Locate the cell with the specified text and output its [x, y] center coordinate. 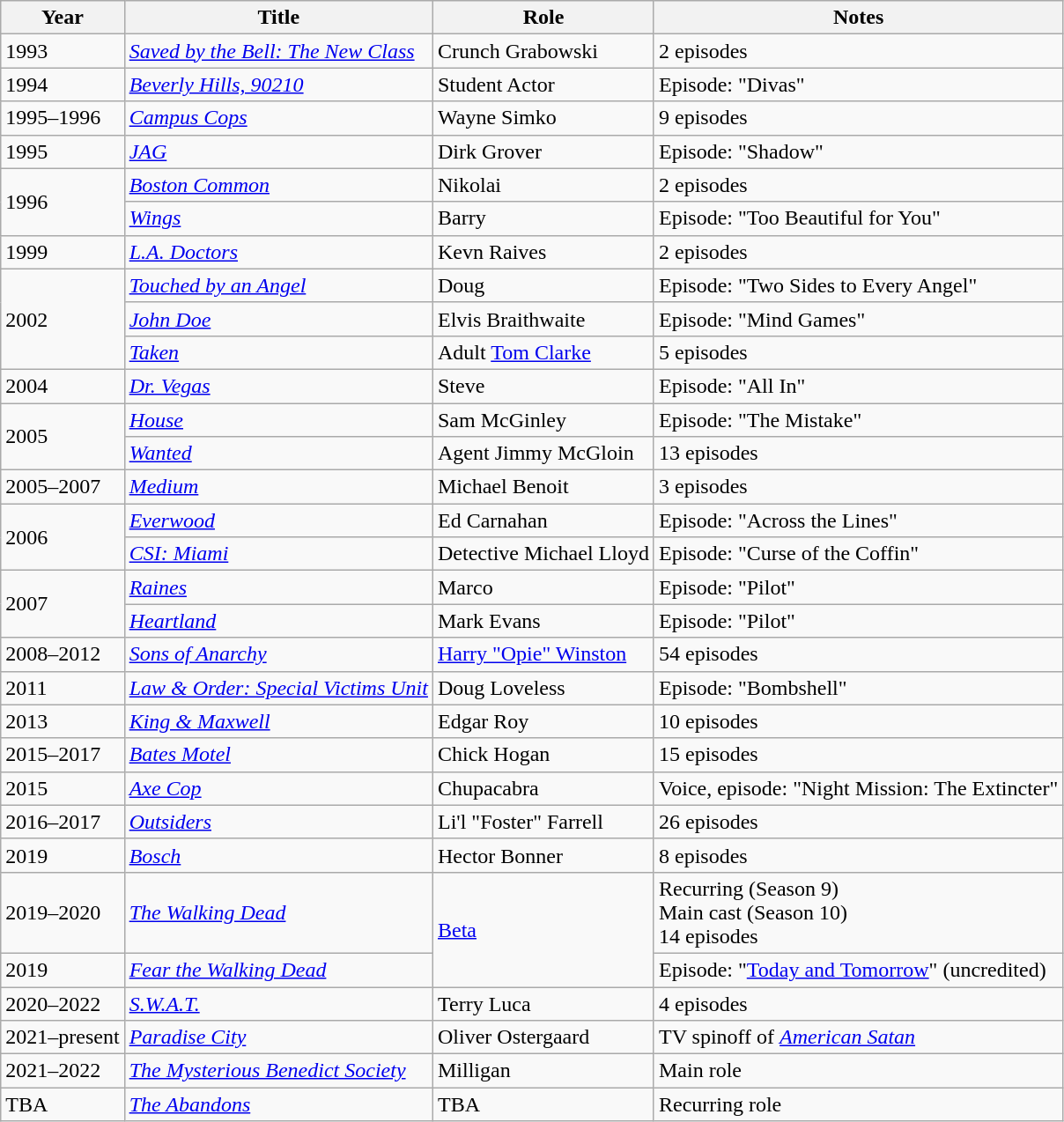
1995 [63, 151]
1996 [63, 202]
Edgar Roy [543, 721]
Ed Carnahan [543, 520]
Agent Jimmy McGloin [543, 454]
Outsiders [278, 822]
5 episodes [858, 352]
Episode: "Bombshell" [858, 688]
Wings [278, 218]
Fear the Walking Dead [278, 970]
Episode: "Curse of the Coffin" [858, 554]
Raines [278, 587]
The Mysterious Benedict Society [278, 1071]
Dr. Vegas [278, 386]
Paradise City [278, 1037]
Sons of Anarchy [278, 654]
Episode: "Mind Games" [858, 319]
26 episodes [858, 822]
2011 [63, 688]
Chupacabra [543, 788]
2015 [63, 788]
Kevn Raives [543, 252]
2007 [63, 604]
1993 [63, 51]
Axe Cop [278, 788]
Law & Order: Special Victims Unit [278, 688]
13 episodes [858, 454]
The Abandons [278, 1104]
Title [278, 18]
Oliver Ostergaard [543, 1037]
2005–2007 [63, 487]
Main role [858, 1071]
Episode: "Shadow" [858, 151]
Episode: "Across the Lines" [858, 520]
S.W.A.T. [278, 1003]
2002 [63, 319]
2021–2022 [63, 1071]
Detective Michael Lloyd [543, 554]
Episode: "Too Beautiful for You" [858, 218]
John Doe [278, 319]
2021–present [63, 1037]
1995–1996 [63, 118]
Hector Bonner [543, 855]
Episode: "Two Sides to Every Angel" [858, 285]
Steve [543, 386]
Elvis Braithwaite [543, 319]
Everwood [278, 520]
Milligan [543, 1071]
JAG [278, 151]
15 episodes [858, 755]
Crunch Grabowski [543, 51]
Bosch [278, 855]
Touched by an Angel [278, 285]
2008–2012 [63, 654]
Recurring role [858, 1104]
Chick Hogan [543, 755]
2013 [63, 721]
Student Actor [543, 85]
9 episodes [858, 118]
Boston Common [278, 185]
Li'l "Foster" Farrell [543, 822]
Recurring (Season 9)Main cast (Season 10)14 episodes [858, 912]
Terry Luca [543, 1003]
Mark Evans [543, 621]
Dirk Grover [543, 151]
Wayne Simko [543, 118]
King & Maxwell [278, 721]
Doug [543, 285]
3 episodes [858, 487]
2015–2017 [63, 755]
Doug Loveless [543, 688]
2005 [63, 437]
Bates Motel [278, 755]
2016–2017 [63, 822]
Episode: "The Mistake" [858, 420]
Marco [543, 587]
Notes [858, 18]
TV spinoff of American Satan [858, 1037]
2006 [63, 537]
Role [543, 18]
2020–2022 [63, 1003]
1999 [63, 252]
Barry [543, 218]
CSI: Miami [278, 554]
Episode: "Divas" [858, 85]
Voice, episode: "Night Mission: The Extincter" [858, 788]
Michael Benoit [543, 487]
Campus Cops [278, 118]
Taken [278, 352]
Heartland [278, 621]
L.A. Doctors [278, 252]
Adult Tom Clarke [543, 352]
Sam McGinley [543, 420]
Nikolai [543, 185]
Episode: "All In" [858, 386]
2019–2020 [63, 912]
Beta [543, 929]
2004 [63, 386]
4 episodes [858, 1003]
Beverly Hills, 90210 [278, 85]
1994 [63, 85]
Year [63, 18]
Saved by the Bell: The New Class [278, 51]
Wanted [278, 454]
54 episodes [858, 654]
8 episodes [858, 855]
Harry "Opie" Winston [543, 654]
The Walking Dead [278, 912]
Medium [278, 487]
Episode: "Today and Tomorrow" (uncredited) [858, 970]
House [278, 420]
10 episodes [858, 721]
